From the cell containing the given text, extract its center point as (X, Y) coordinate. 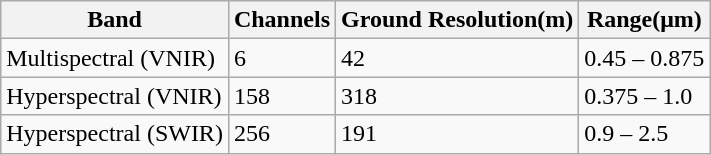
6 (282, 58)
191 (458, 134)
158 (282, 96)
0.375 – 1.0 (644, 96)
Hyperspectral (SWIR) (115, 134)
Ground Resolution(m) (458, 20)
Hyperspectral (VNIR) (115, 96)
Channels (282, 20)
Multispectral (VNIR) (115, 58)
0.45 – 0.875 (644, 58)
318 (458, 96)
Range(μm) (644, 20)
Band (115, 20)
42 (458, 58)
256 (282, 134)
0.9 – 2.5 (644, 134)
